Return (X, Y) of the center of cell containing provided text 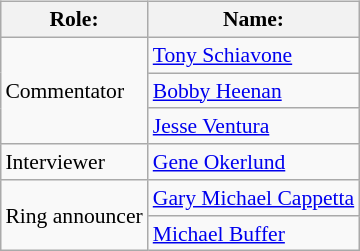
Gary Michael Cappetta (254, 198)
Name: (254, 20)
Bobby Heenan (254, 91)
Role: (74, 20)
Ring announcer (74, 216)
Gene Okerlund (254, 162)
Michael Buffer (254, 233)
Interviewer (74, 162)
Tony Schiavone (254, 55)
Commentator (74, 90)
Jesse Ventura (254, 126)
